Find where the given text appears and provide that cell's center as (X, Y) coordinate. 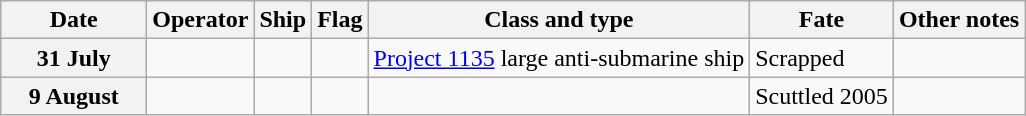
Scuttled 2005 (822, 96)
9 August (74, 96)
Other notes (958, 20)
Flag (340, 20)
Date (74, 20)
31 July (74, 58)
Ship (283, 20)
Project 1135 large anti-submarine ship (559, 58)
Fate (822, 20)
Operator (200, 20)
Scrapped (822, 58)
Class and type (559, 20)
